For the text-containing cell, return its midpoint in (X, Y) coordinate format. 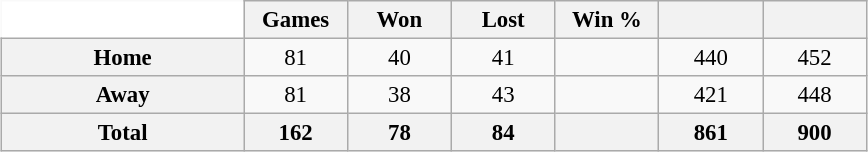
84 (503, 133)
41 (503, 57)
78 (399, 133)
452 (815, 57)
421 (711, 95)
Total (123, 133)
861 (711, 133)
448 (815, 95)
900 (815, 133)
Won (399, 20)
38 (399, 95)
Lost (503, 20)
40 (399, 57)
Win % (607, 20)
440 (711, 57)
Games (296, 20)
Away (123, 95)
Home (123, 57)
162 (296, 133)
43 (503, 95)
